Identify which cell holds the provided text, then report its (X, Y) central coordinate. 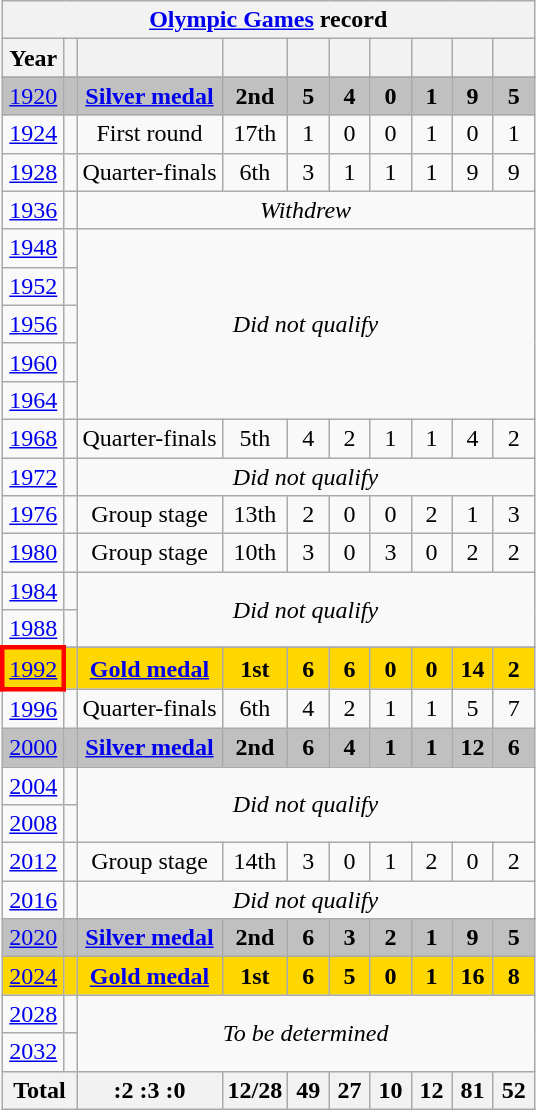
2012 (33, 862)
To be determined (306, 1033)
1924 (33, 134)
10 (390, 1090)
2016 (33, 900)
17th (255, 134)
Olympic Games record (268, 20)
1928 (33, 172)
Withdrew (306, 210)
1952 (33, 286)
81 (472, 1090)
1948 (33, 248)
1996 (33, 709)
Year (33, 58)
1980 (33, 553)
Total (40, 1090)
2008 (33, 824)
14th (255, 862)
2004 (33, 785)
2032 (33, 1052)
1968 (33, 438)
52 (514, 1090)
1984 (33, 591)
10th (255, 553)
1920 (33, 96)
16 (472, 976)
2000 (33, 747)
1988 (33, 629)
2020 (33, 938)
8 (514, 976)
5th (255, 438)
:2 :3 :0 (150, 1090)
1956 (33, 324)
1960 (33, 362)
2028 (33, 1014)
7 (514, 709)
1992 (33, 668)
First round (150, 134)
1976 (33, 515)
2024 (33, 976)
49 (308, 1090)
1964 (33, 400)
27 (350, 1090)
1936 (33, 210)
1972 (33, 477)
12/28 (255, 1090)
13th (255, 515)
14 (472, 668)
